Provide the (x, y) coordinate of the cell's center where the given text is located.  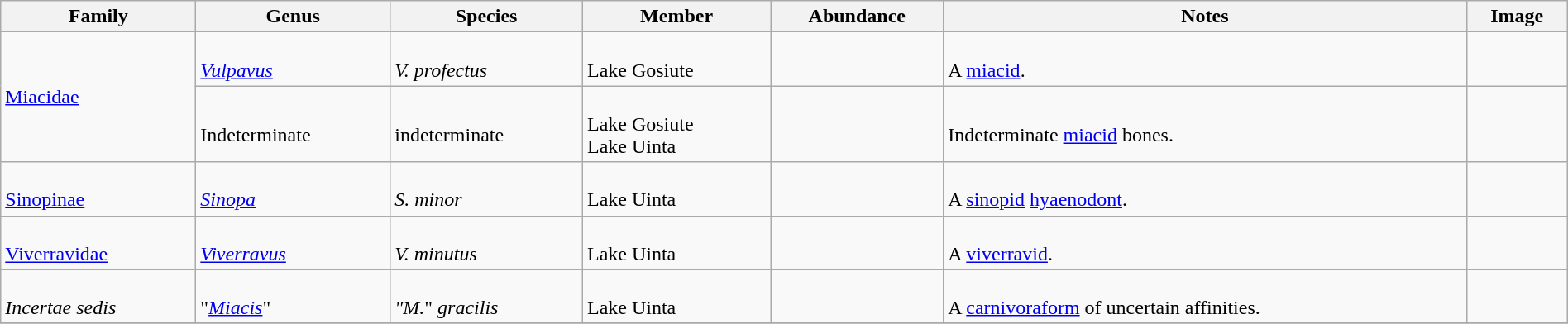
Incertae sedis (98, 296)
"M." gracilis (486, 296)
Lake Gosiute (676, 60)
A sinopid hyaenodont. (1205, 188)
Image (1517, 17)
A viverravid. (1205, 243)
Miacidae (98, 98)
Sinopinae (98, 188)
indeterminate (486, 124)
V. profectus (486, 60)
Family (98, 17)
Species (486, 17)
Abundance (857, 17)
Notes (1205, 17)
Sinopa (293, 188)
V. minutus (486, 243)
Lake Gosiute Lake Uinta (676, 124)
A carnivoraform of uncertain affinities. (1205, 296)
Vulpavus (293, 60)
Viverravidae (98, 243)
Member (676, 17)
Indeterminate (293, 124)
"Miacis" (293, 296)
Genus (293, 17)
A miacid. (1205, 60)
Indeterminate miacid bones. (1205, 124)
Viverravus (293, 243)
S. minor (486, 188)
